Capture the cell that displays the provided text and extract its [X, Y] central coordinate. 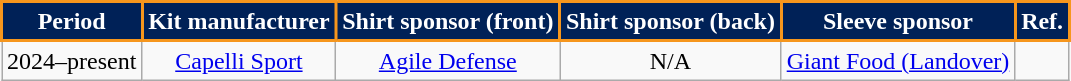
N/A [671, 60]
Ref. [1042, 22]
Capelli Sport [239, 60]
Kit manufacturer [239, 22]
Sleeve sponsor [898, 22]
Period [72, 22]
Shirt sponsor (front) [448, 22]
Shirt sponsor (back) [671, 22]
Giant Food (Landover) [898, 60]
2024–present [72, 60]
Agile Defense [448, 60]
